Find where the given text appears and provide that cell's center as [x, y] coordinate. 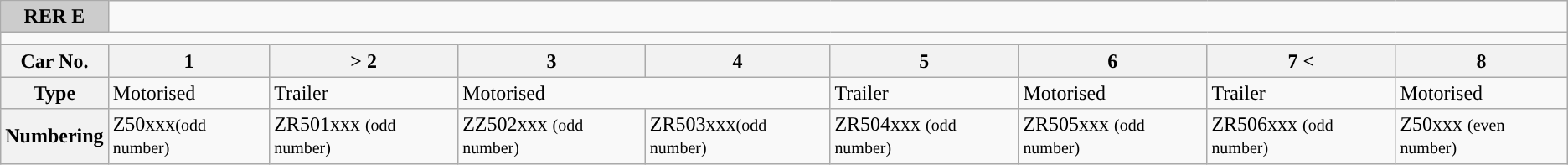
Numbering [54, 136]
5 [925, 61]
6 [1112, 61]
RER E [54, 17]
> 2 [364, 61]
Z50xxx (even number) [1481, 136]
8 [1481, 61]
ZZ502xxx (odd number) [552, 136]
4 [737, 61]
ZR506xxx (odd number) [1302, 136]
ZR503xxx(odd number) [737, 136]
3 [552, 61]
Car No. [54, 61]
1 [189, 61]
Z50xxx(odd number) [189, 136]
7 < [1302, 61]
Type [54, 93]
ZR504xxx (odd number) [925, 136]
ZR505xxx (odd number) [1112, 136]
ZR501xxx (odd number) [364, 136]
